Detect which cell encompasses the target text, then output its (X, Y) center coordinate. 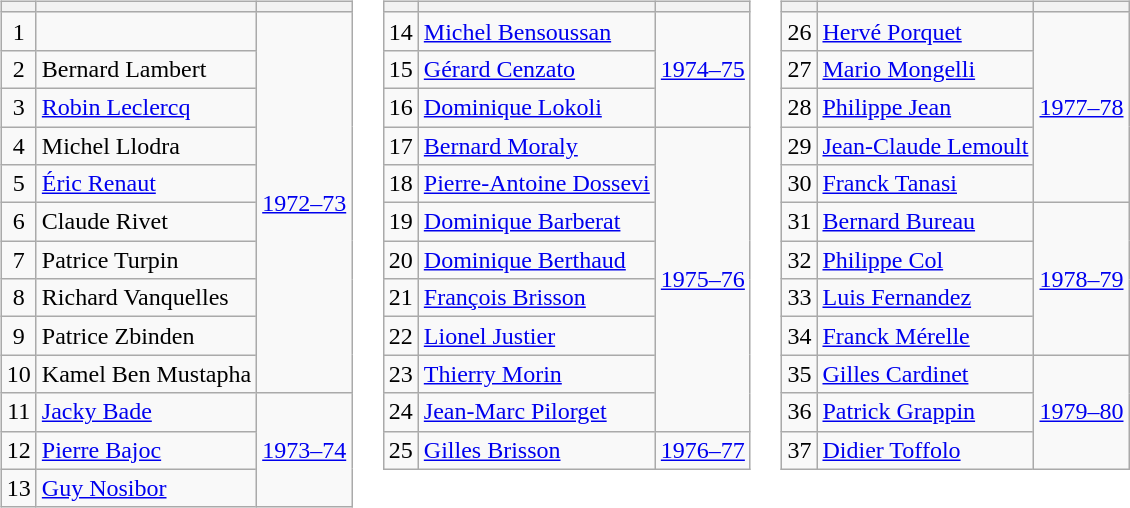
10 (18, 374)
17 (400, 145)
Didier Toffolo (926, 450)
3 (18, 107)
Claude Rivet (146, 222)
Thierry Morin (536, 374)
31 (800, 222)
18 (400, 184)
12 (18, 450)
1972–73 (304, 202)
Franck Mérelle (926, 336)
2 (18, 69)
22 (400, 336)
Patrick Grappin (926, 412)
6 (18, 222)
Jacky Bade (146, 412)
Kamel Ben Mustapha (146, 374)
5 (18, 184)
7 (18, 260)
Dominique Berthaud (536, 260)
1 (18, 31)
1979–80 (1082, 412)
Bernard Lambert (146, 69)
Pierre Bajoc (146, 450)
15 (400, 69)
François Brisson (536, 298)
Jean-Claude Lemoult (926, 145)
Patrice Zbinden (146, 336)
14 (400, 31)
8 (18, 298)
Lionel Justier (536, 336)
Gérard Cenzato (536, 69)
28 (800, 107)
24 (400, 412)
26 (800, 31)
Jean-Marc Pilorget (536, 412)
Hervé Porquet (926, 31)
29 (800, 145)
Bernard Moraly (536, 145)
1976–77 (702, 450)
36 (800, 412)
1975–76 (702, 278)
Philippe Jean (926, 107)
Pierre-Antoine Dossevi (536, 184)
Gilles Brisson (536, 450)
1974–75 (702, 69)
1973–74 (304, 450)
33 (800, 298)
19 (400, 222)
Luis Fernandez (926, 298)
9 (18, 336)
30 (800, 184)
Mario Mongelli (926, 69)
37 (800, 450)
Franck Tanasi (926, 184)
27 (800, 69)
21 (400, 298)
25 (400, 450)
16 (400, 107)
4 (18, 145)
23 (400, 374)
1978–79 (1082, 279)
35 (800, 374)
32 (800, 260)
Dominique Lokoli (536, 107)
20 (400, 260)
Philippe Col (926, 260)
11 (18, 412)
Robin Leclercq (146, 107)
Éric Renaut (146, 184)
Patrice Turpin (146, 260)
13 (18, 488)
Michel Bensoussan (536, 31)
Dominique Barberat (536, 222)
34 (800, 336)
Bernard Bureau (926, 222)
Gilles Cardinet (926, 374)
Michel Llodra (146, 145)
1977–78 (1082, 107)
Richard Vanquelles (146, 298)
Guy Nosibor (146, 488)
